Return [x, y] of the center of cell containing provided text 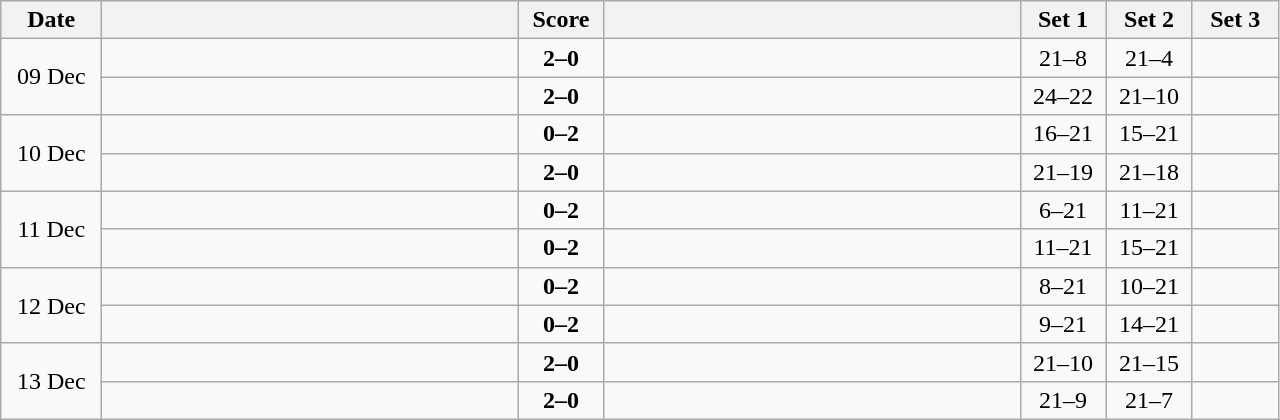
11 Dec [52, 229]
21–15 [1149, 362]
10 Dec [52, 153]
14–21 [1149, 324]
12 Dec [52, 305]
Score [561, 20]
6–21 [1063, 210]
21–9 [1063, 400]
13 Dec [52, 381]
21–7 [1149, 400]
21–4 [1149, 58]
21–8 [1063, 58]
Set 2 [1149, 20]
8–21 [1063, 286]
10–21 [1149, 286]
Set 1 [1063, 20]
9–21 [1063, 324]
16–21 [1063, 134]
Date [52, 20]
09 Dec [52, 77]
24–22 [1063, 96]
21–18 [1149, 172]
21–19 [1063, 172]
Set 3 [1235, 20]
